From the cell containing the given text, extract its center point as (X, Y) coordinate. 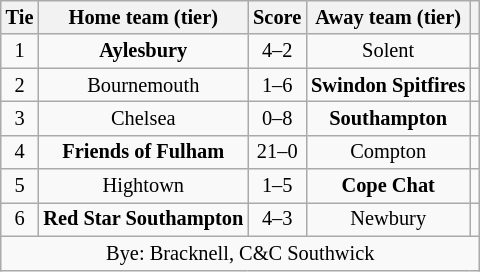
4 (20, 152)
Aylesbury (143, 51)
Newbury (388, 219)
Southampton (388, 118)
5 (20, 186)
Score (277, 17)
21–0 (277, 152)
4–3 (277, 219)
4–2 (277, 51)
Cope Chat (388, 186)
6 (20, 219)
Away team (tier) (388, 17)
3 (20, 118)
Chelsea (143, 118)
1–5 (277, 186)
Tie (20, 17)
0–8 (277, 118)
Compton (388, 152)
Home team (tier) (143, 17)
Swindon Spitfires (388, 85)
Bye: Bracknell, C&C Southwick (240, 253)
1 (20, 51)
Red Star Southampton (143, 219)
Hightown (143, 186)
Friends of Fulham (143, 152)
1–6 (277, 85)
Solent (388, 51)
Bournemouth (143, 85)
2 (20, 85)
